Return [X, Y] of the center of cell containing provided text 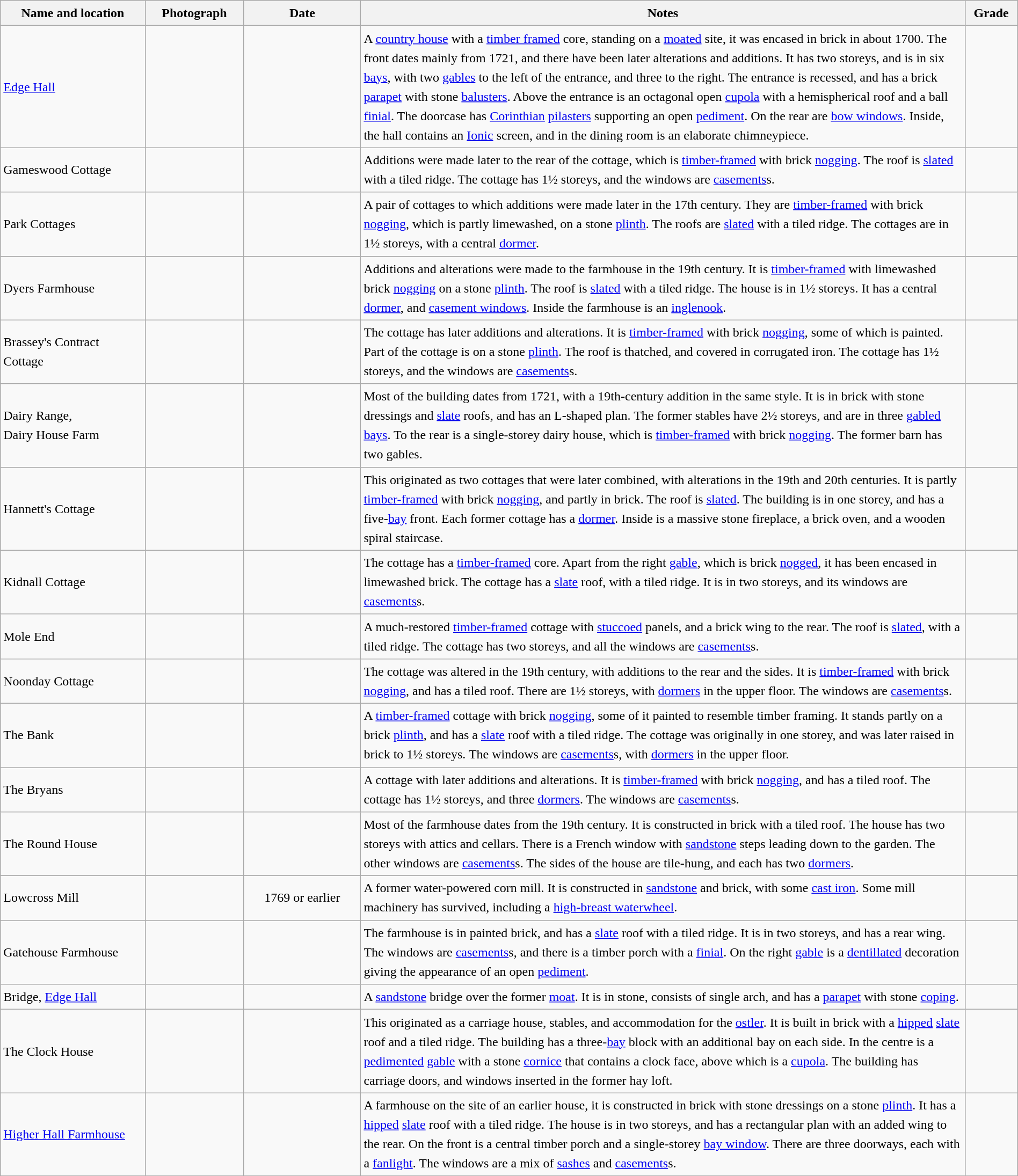
Lowcross Mill [73, 899]
Gameswood Cottage [73, 170]
Dyers Farmhouse [73, 288]
The Bryans [73, 790]
Photograph [194, 13]
Brassey's Contract Cottage [73, 352]
Edge Hall [73, 87]
Mole End [73, 637]
Dairy Range,Dairy House Farm [73, 425]
Name and location [73, 13]
Park Cottages [73, 224]
Noonday Cottage [73, 681]
The Clock House [73, 1051]
Grade [991, 13]
Higher Hall Farmhouse [73, 1135]
Bridge, Edge Hall [73, 997]
The Round House [73, 844]
The Bank [73, 735]
1769 or earlier [302, 899]
Date [302, 13]
A sandstone bridge over the former moat. It is in stone, consists of single arch, and has a parapet with stone coping. [663, 997]
Kidnall Cottage [73, 582]
Notes [663, 13]
Hannett's Cottage [73, 509]
Gatehouse Farmhouse [73, 952]
